Identify which cell holds the provided text, then report its (x, y) central coordinate. 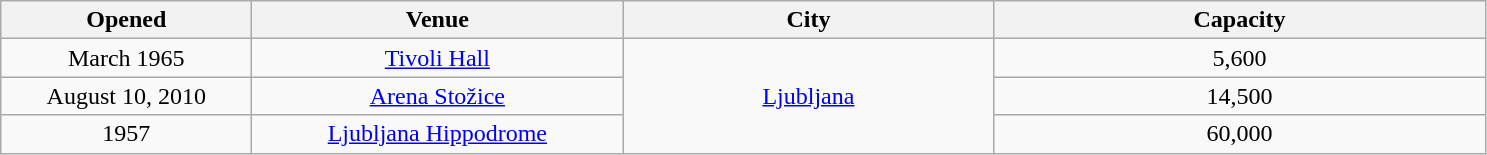
City (808, 20)
Ljubljana Hippodrome (438, 134)
Opened (126, 20)
Ljubljana (808, 96)
Venue (438, 20)
August 10, 2010 (126, 96)
60,000 (1240, 134)
1957 (126, 134)
Arena Stožice (438, 96)
5,600 (1240, 58)
March 1965 (126, 58)
Tivoli Hall (438, 58)
Capacity (1240, 20)
14,500 (1240, 96)
